Search for the cell housing the specified text and yield its [X, Y] center coordinate. 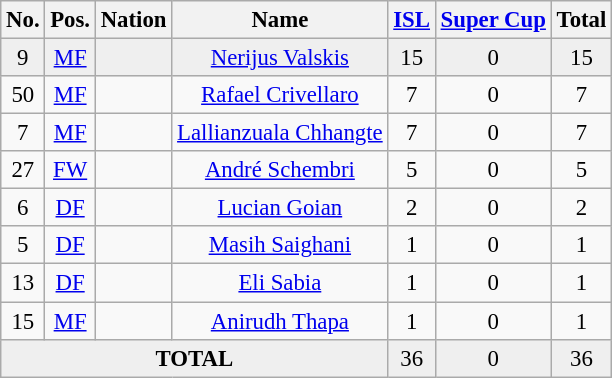
Total [581, 20]
50 [23, 95]
Eli Sabia [280, 283]
No. [23, 20]
FW [70, 170]
9 [23, 58]
Super Cup [493, 20]
Nation [133, 20]
Pos. [70, 20]
André Schembri [280, 170]
Name [280, 20]
6 [23, 208]
13 [23, 283]
Rafael Crivellaro [280, 95]
ISL [412, 20]
Lallianzuala Chhangte [280, 133]
TOTAL [194, 358]
Anirudh Thapa [280, 321]
27 [23, 170]
Lucian Goian [280, 208]
Masih Saighani [280, 245]
Nerijus Valskis [280, 58]
